From the cell containing the given text, extract its center point as (X, Y) coordinate. 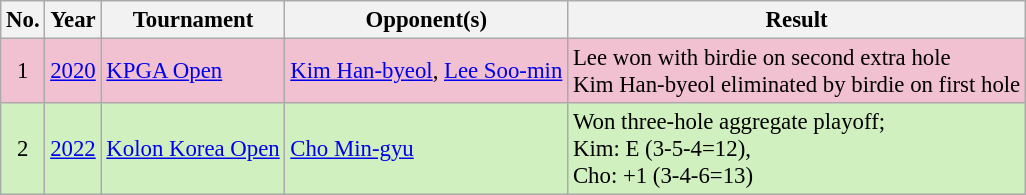
Result (797, 20)
No. (23, 20)
Tournament (193, 20)
Won three-hole aggregate playoff;Kim: E (3-5-4=12),Cho: +1 (3-4-6=13) (797, 149)
Kolon Korea Open (193, 149)
Opponent(s) (426, 20)
Cho Min-gyu (426, 149)
1 (23, 72)
Year (73, 20)
KPGA Open (193, 72)
2 (23, 149)
Lee won with birdie on second extra holeKim Han-byeol eliminated by birdie on first hole (797, 72)
2020 (73, 72)
Kim Han-byeol, Lee Soo-min (426, 72)
2022 (73, 149)
